Output the [X, Y] coordinate of the center of the cell containing the given text.  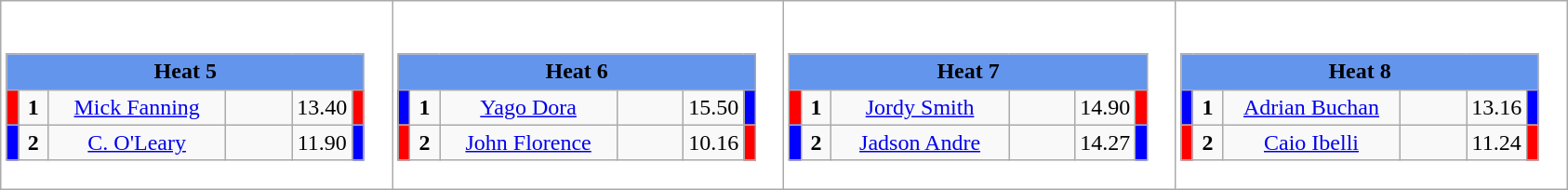
Heat 8 1 Adrian Buchan 13.16 2 Caio Ibelli 11.24 [1371, 95]
15.50 [714, 107]
11.90 [322, 142]
11.24 [1497, 142]
Heat 5 1 Mick Fanning 13.40 2 C. O'Leary 11.90 [197, 95]
13.16 [1497, 107]
Caio Ibelli [1311, 142]
Adrian Buchan [1311, 107]
Jordy Smith [921, 107]
Mick Fanning [138, 107]
Heat 6 [577, 72]
Heat 5 [185, 72]
Heat 7 [968, 72]
John Florence [528, 142]
Yago Dora [528, 107]
10.16 [714, 142]
Heat 7 1 Jordy Smith 14.90 2 Jadson Andre 14.27 [980, 95]
Heat 6 1 Yago Dora 15.50 2 John Florence 10.16 [588, 95]
C. O'Leary [138, 142]
14.90 [1105, 107]
Heat 8 [1360, 72]
Jadson Andre [921, 142]
14.27 [1105, 142]
13.40 [322, 107]
